From the cell containing the given text, extract its center point as [X, Y] coordinate. 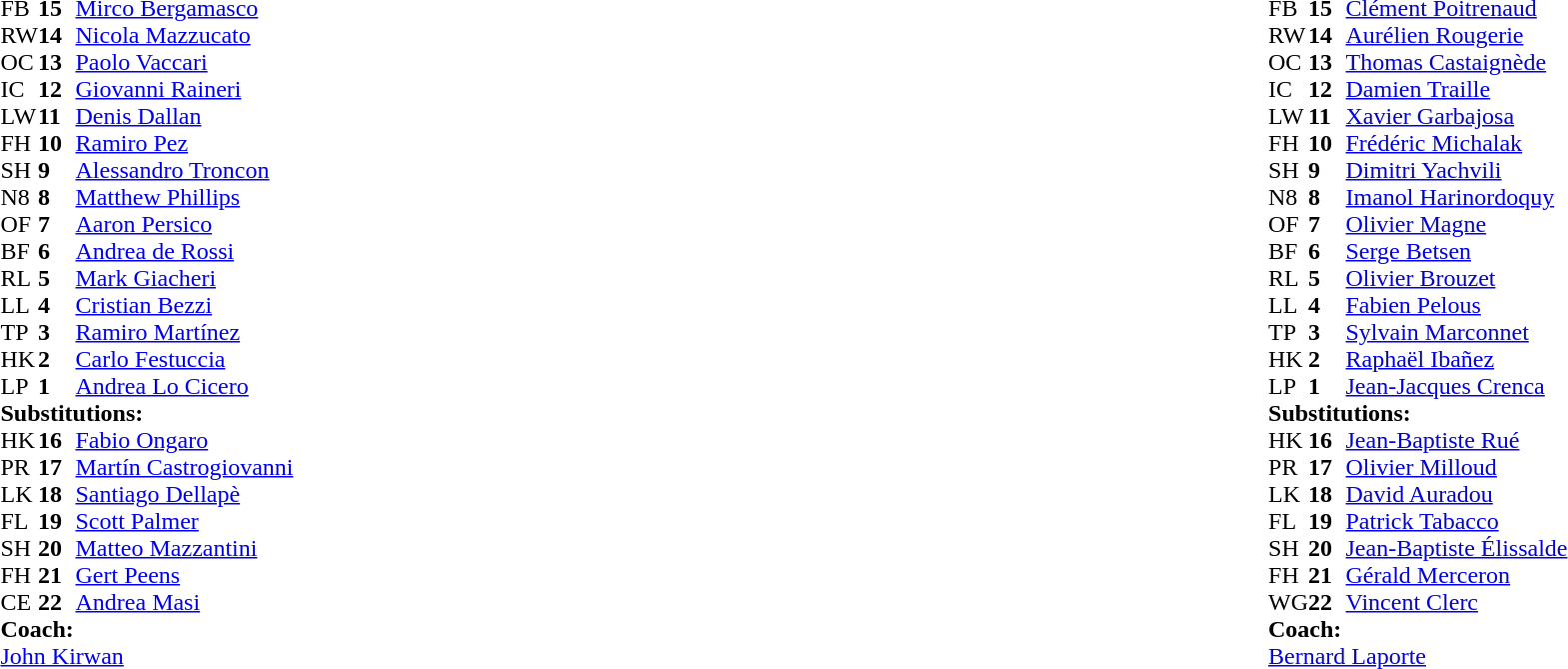
Fabien Pelous [1457, 306]
Gert Peens [185, 576]
Mark Giacheri [185, 278]
Dimitri Yachvili [1457, 170]
Aaron Persico [185, 224]
Imanol Harinordoquy [1457, 198]
Bernard Laporte [1417, 656]
Frédéric Michalak [1457, 144]
Gérald Merceron [1457, 576]
David Auradou [1457, 494]
Aurélien Rougerie [1457, 36]
Andrea Masi [185, 602]
Olivier Magne [1457, 224]
Ramiro Pez [185, 144]
Fabio Ongaro [185, 440]
Nicola Mazzucato [185, 36]
Vincent Clerc [1457, 602]
CE [19, 602]
Andrea Lo Cicero [185, 386]
John Kirwan [146, 656]
Matteo Mazzantini [185, 548]
Ramiro Martínez [185, 332]
Carlo Festuccia [185, 360]
Xavier Garbajosa [1457, 116]
Olivier Milloud [1457, 468]
Raphaël Ibañez [1457, 360]
Jean-Jacques Crenca [1457, 386]
Jean-Baptiste Élissalde [1457, 548]
Olivier Brouzet [1457, 278]
Santiago Dellapè [185, 494]
Denis Dallan [185, 116]
Giovanni Raineri [185, 90]
Jean-Baptiste Rué [1457, 440]
Thomas Castaignède [1457, 62]
Alessandro Troncon [185, 170]
Matthew Phillips [185, 198]
Cristian Bezzi [185, 306]
Damien Traille [1457, 90]
Martín Castrogiovanni [185, 468]
Serge Betsen [1457, 252]
Scott Palmer [185, 522]
Sylvain Marconnet [1457, 332]
Andrea de Rossi [185, 252]
Paolo Vaccari [185, 62]
Patrick Tabacco [1457, 522]
WG [1288, 602]
